Identify which cell holds the provided text, then report its (X, Y) central coordinate. 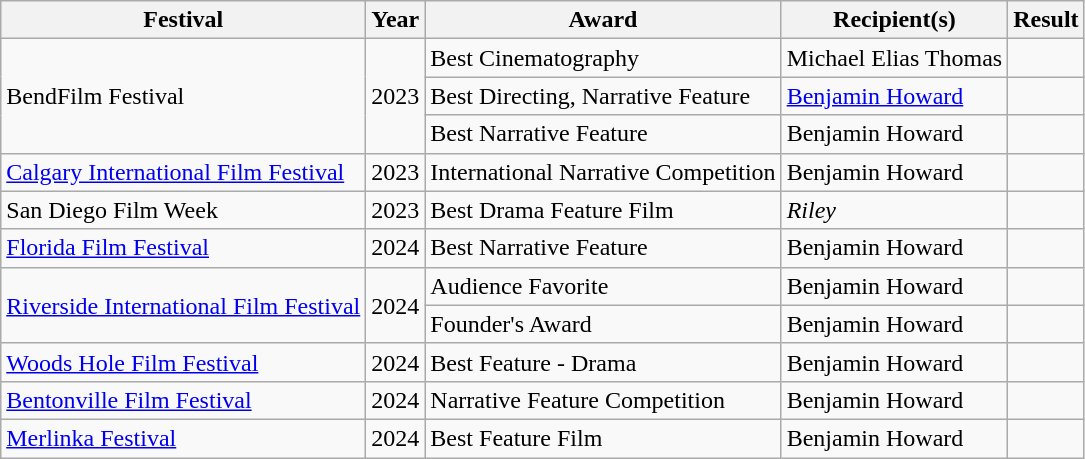
Michael Elias Thomas (894, 58)
Florida Film Festival (184, 248)
Best Feature Film (603, 438)
Riverside International Film Festival (184, 305)
BendFilm Festival (184, 96)
San Diego Film Week (184, 210)
Result (1046, 20)
Woods Hole Film Festival (184, 362)
Best Feature - Drama (603, 362)
Bentonville Film Festival (184, 400)
Calgary International Film Festival (184, 172)
International Narrative Competition (603, 172)
Best Cinematography (603, 58)
Narrative Feature Competition (603, 400)
Year (396, 20)
Recipient(s) (894, 20)
Merlinka Festival (184, 438)
Audience Favorite (603, 286)
Founder's Award (603, 324)
Riley (894, 210)
Festival (184, 20)
Best Directing, Narrative Feature (603, 96)
Best Drama Feature Film (603, 210)
Award (603, 20)
